Determine the (x, y) coordinate at the center of the cell enclosing the given text.  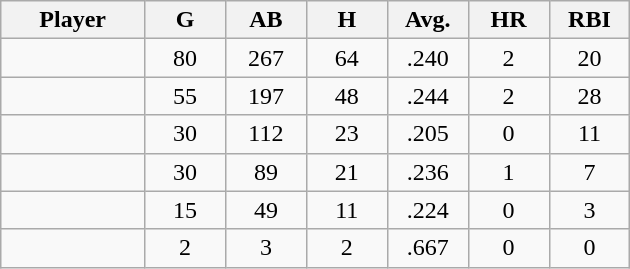
Player (73, 20)
Avg. (428, 20)
28 (590, 96)
55 (186, 96)
7 (590, 172)
.224 (428, 210)
.244 (428, 96)
.236 (428, 172)
89 (266, 172)
80 (186, 58)
HR (508, 20)
21 (346, 172)
48 (346, 96)
49 (266, 210)
267 (266, 58)
64 (346, 58)
H (346, 20)
197 (266, 96)
112 (266, 134)
AB (266, 20)
.240 (428, 58)
.667 (428, 248)
20 (590, 58)
15 (186, 210)
23 (346, 134)
.205 (428, 134)
G (186, 20)
RBI (590, 20)
1 (508, 172)
